Identify which cell holds the provided text, then report its [X, Y] central coordinate. 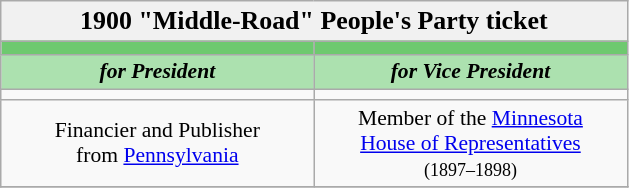
for Vice President [470, 72]
1900 "Middle-Road" People's Party ticket [314, 21]
Financier and Publisherfrom Pennsylvania [158, 144]
for President [158, 72]
Member of the MinnesotaHouse of Representatives(1897–1898) [470, 144]
